Return (X, Y) of the center of cell containing provided text 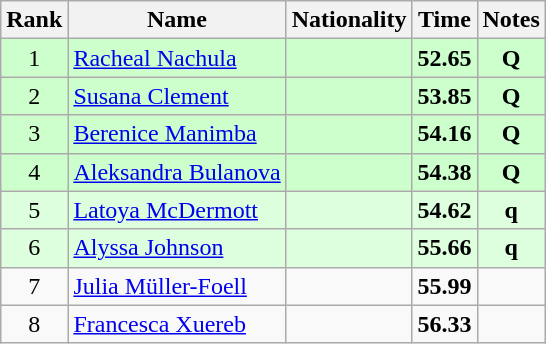
Name (177, 20)
Racheal Nachula (177, 58)
1 (34, 58)
4 (34, 172)
55.99 (444, 286)
7 (34, 286)
Susana Clement (177, 96)
Julia Müller-Foell (177, 286)
52.65 (444, 58)
54.38 (444, 172)
54.62 (444, 210)
Time (444, 20)
Rank (34, 20)
8 (34, 324)
56.33 (444, 324)
Latoya McDermott (177, 210)
3 (34, 134)
5 (34, 210)
2 (34, 96)
53.85 (444, 96)
Aleksandra Bulanova (177, 172)
Francesca Xuereb (177, 324)
Berenice Manimba (177, 134)
Notes (511, 20)
Alyssa Johnson (177, 248)
54.16 (444, 134)
6 (34, 248)
55.66 (444, 248)
Nationality (349, 20)
